Return (X, Y) of the center of cell containing provided text 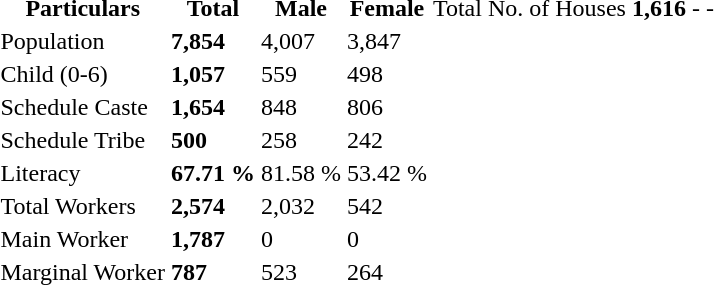
53.42 % (386, 173)
1,787 (212, 239)
1,057 (212, 74)
1,654 (212, 107)
806 (386, 107)
81.58 % (300, 173)
4,007 (300, 41)
500 (212, 140)
258 (300, 140)
498 (386, 74)
542 (386, 206)
3,847 (386, 41)
242 (386, 140)
2,032 (300, 206)
2,574 (212, 206)
67.71 % (212, 173)
7,854 (212, 41)
848 (300, 107)
559 (300, 74)
